From the cell containing the given text, extract its center point as (x, y) coordinate. 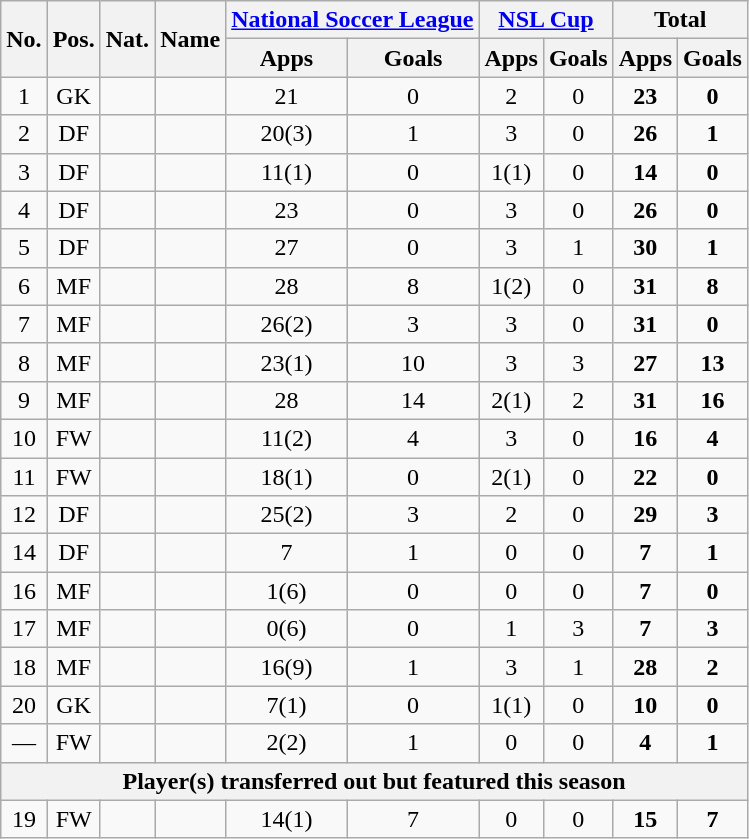
NSL Cup (546, 20)
26(2) (287, 324)
2(2) (287, 743)
25(2) (287, 515)
20 (24, 705)
30 (645, 248)
Total (680, 20)
22 (645, 477)
18 (24, 667)
16(9) (287, 667)
— (24, 743)
Name (190, 39)
12 (24, 515)
Player(s) transferred out but featured this season (374, 781)
5 (24, 248)
6 (24, 286)
14(1) (287, 819)
Pos. (74, 39)
1(2) (511, 286)
National Soccer League (352, 20)
0(6) (287, 629)
19 (24, 819)
11 (24, 477)
15 (645, 819)
18(1) (287, 477)
20(3) (287, 134)
17 (24, 629)
9 (24, 400)
13 (713, 362)
7(1) (287, 705)
11(1) (287, 172)
No. (24, 39)
Nat. (127, 39)
29 (645, 515)
21 (287, 96)
1(6) (287, 591)
11(2) (287, 438)
23(1) (287, 362)
